Scan for the cell matching the given text and deliver its (x, y) coordinate at center. 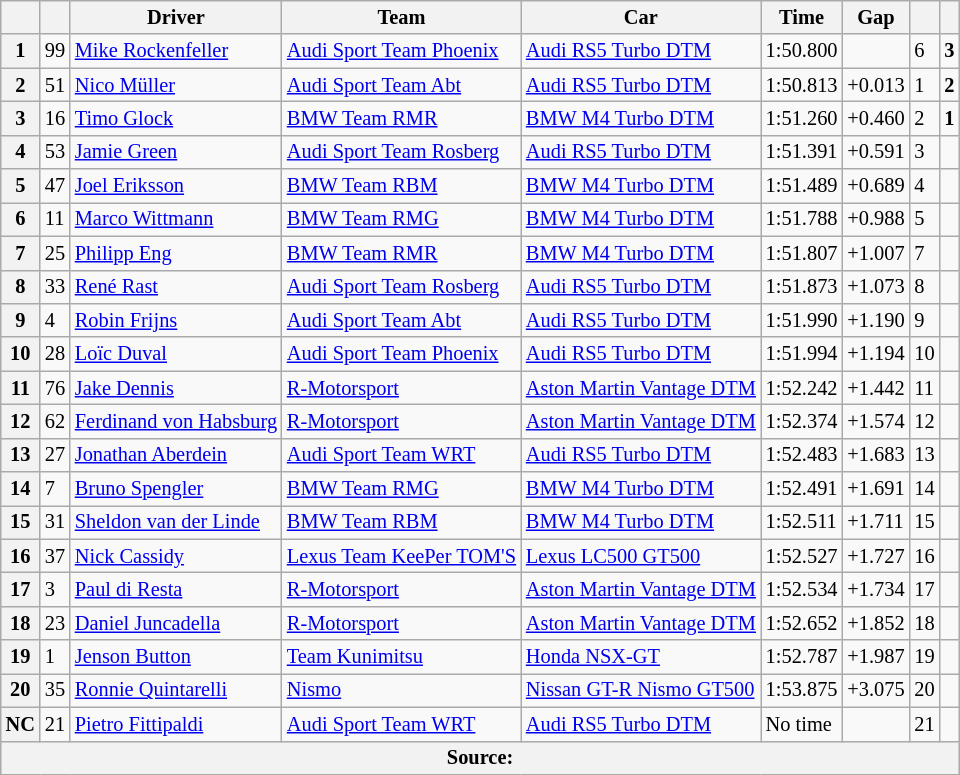
+1.190 (876, 320)
Nico Müller (176, 85)
27 (55, 455)
Lexus LC500 GT500 (641, 556)
Timo Glock (176, 118)
1:53.875 (802, 690)
Paul di Resta (176, 589)
25 (55, 253)
31 (55, 522)
1:52.483 (802, 455)
1:52.787 (802, 657)
+0.591 (876, 152)
1:52.652 (802, 623)
51 (55, 85)
Jenson Button (176, 657)
+3.075 (876, 690)
+1.691 (876, 489)
+1.442 (876, 388)
1:51.873 (802, 287)
1:51.788 (802, 219)
Daniel Juncadella (176, 623)
+1.574 (876, 421)
Jonathan Aberdein (176, 455)
Ferdinand von Habsburg (176, 421)
Driver (176, 17)
Source: (480, 758)
Nismo (402, 690)
Time (802, 17)
23 (55, 623)
53 (55, 152)
1:52.534 (802, 589)
Honda NSX-GT (641, 657)
1:51.994 (802, 354)
+1.987 (876, 657)
Marco Wittmann (176, 219)
33 (55, 287)
35 (55, 690)
Philipp Eng (176, 253)
1:50.800 (802, 51)
Sheldon van der Linde (176, 522)
+1.194 (876, 354)
37 (55, 556)
+0.689 (876, 186)
Lexus Team KeePer TOM'S (402, 556)
99 (55, 51)
Mike Rockenfeller (176, 51)
47 (55, 186)
76 (55, 388)
Ronnie Quintarelli (176, 690)
28 (55, 354)
1:51.990 (802, 320)
1:51.489 (802, 186)
1:51.391 (802, 152)
Robin Frijns (176, 320)
Nissan GT-R Nismo GT500 (641, 690)
Team (402, 17)
1:52.527 (802, 556)
Loïc Duval (176, 354)
Joel Eriksson (176, 186)
Gap (876, 17)
+1.734 (876, 589)
1:50.813 (802, 85)
Bruno Spengler (176, 489)
René Rast (176, 287)
1:51.260 (802, 118)
1:52.511 (802, 522)
Nick Cassidy (176, 556)
Jamie Green (176, 152)
No time (802, 724)
+1.007 (876, 253)
+1.073 (876, 287)
1:51.807 (802, 253)
62 (55, 421)
1:52.374 (802, 421)
Team Kunimitsu (402, 657)
+0.460 (876, 118)
Car (641, 17)
NC (20, 724)
+0.988 (876, 219)
+1.683 (876, 455)
1:52.242 (802, 388)
+1.852 (876, 623)
+1.711 (876, 522)
+1.727 (876, 556)
+0.013 (876, 85)
1:52.491 (802, 489)
Pietro Fittipaldi (176, 724)
Jake Dennis (176, 388)
